For the text-containing cell, return its midpoint in [x, y] coordinate format. 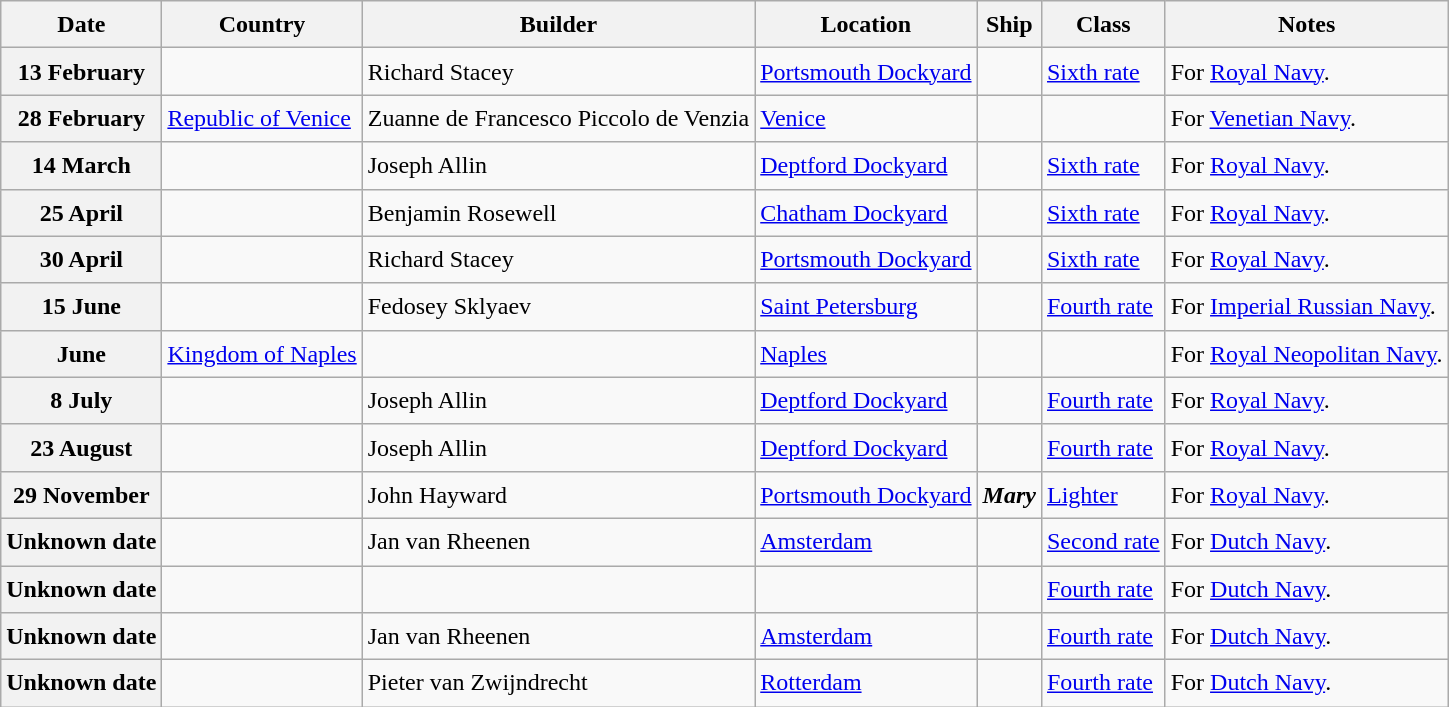
Mary [1009, 494]
Rotterdam [866, 684]
Benjamin Rosewell [558, 212]
28 February [82, 118]
Saint Petersburg [866, 306]
Kingdom of Naples [262, 354]
15 June [82, 306]
For Venetian Navy. [1306, 118]
Builder [558, 24]
Second rate [1103, 542]
Zuanne de Francesco Piccolo de Venzia [558, 118]
Fedosey Sklyaev [558, 306]
Date [82, 24]
Ship [1009, 24]
John Hayward [558, 494]
23 August [82, 448]
Lighter [1103, 494]
Venice [866, 118]
For Royal Neopolitan Navy. [1306, 354]
June [82, 354]
8 July [82, 400]
29 November [82, 494]
Pieter van Zwijndrecht [558, 684]
Location [866, 24]
Country [262, 24]
13 February [82, 72]
30 April [82, 260]
Chatham Dockyard [866, 212]
Class [1103, 24]
Republic of Venice [262, 118]
For Imperial Russian Navy. [1306, 306]
Notes [1306, 24]
25 April [82, 212]
Naples [866, 354]
14 March [82, 166]
